Identify which cell holds the provided text, then report its (X, Y) central coordinate. 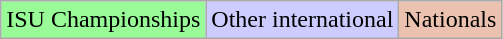
ISU Championships (104, 20)
Other international (302, 20)
Nationals (450, 20)
